For the text-containing cell, return its midpoint in (X, Y) coordinate format. 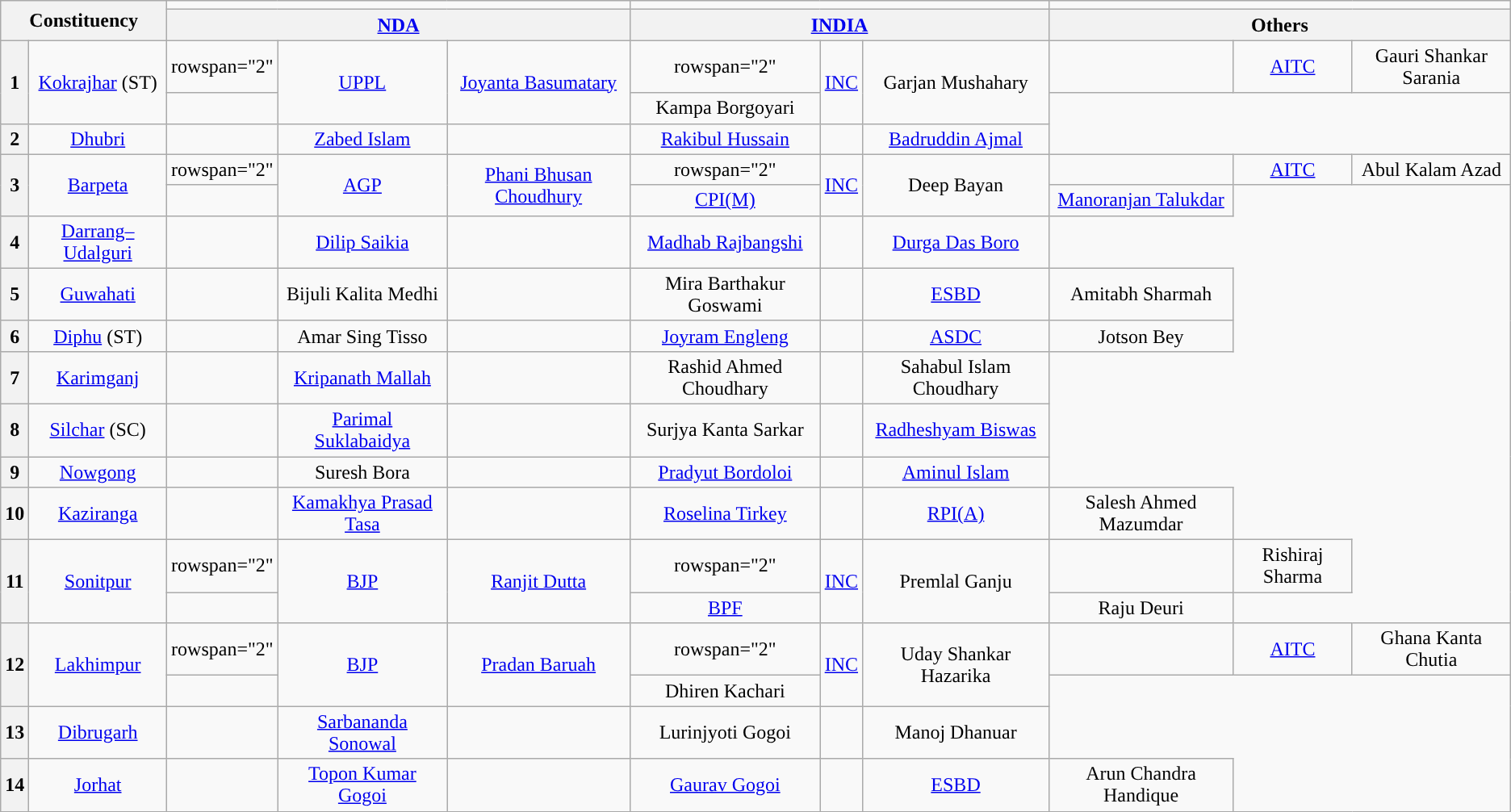
Constituency (84, 21)
Kamakhya Prasad Tasa (362, 513)
Pradan Baruah (539, 665)
Abul Kalam Azad (1431, 170)
INDIA (839, 25)
12 (15, 665)
Guwahati (98, 294)
Diphu (ST) (98, 336)
Bijuli Kalita Medhi (362, 294)
Ranjit Dutta (539, 581)
BPF (726, 608)
Kaziranga (98, 513)
Dhiren Kachari (726, 691)
Joyanta Basumatary (539, 82)
Sarbananda Sonowal (362, 733)
1 (15, 82)
Madhab Rajbangshi (726, 242)
Mira Barthakur Goswami (726, 294)
6 (15, 336)
5 (15, 294)
Gaurav Gogoi (726, 785)
Kokrajhar (ST) (98, 82)
Kripanath Mallah (362, 378)
Parimal Suklabaidya (362, 429)
Pradyut Bordoloi (726, 472)
Kampa Borgoyari (726, 108)
Gauri Shankar Sarania (1431, 66)
Others (1280, 25)
4 (15, 242)
CPI(M) (726, 200)
10 (15, 513)
NDA (399, 25)
Nowgong (98, 472)
Joyram Engleng (726, 336)
Amitabh Sharmah (1141, 294)
Topon Kumar Gogoi (362, 785)
Zabed Islam (362, 139)
8 (15, 429)
Amar Sing Tisso (362, 336)
Salesh Ahmed Mazumdar (1141, 513)
Aminul Islam (956, 472)
Garjan Mushahary (956, 82)
14 (15, 785)
Roselina Tirkey (726, 513)
Uday Shankar Hazarika (956, 665)
Manoj Dhanuar (956, 733)
AGP (362, 185)
Durga Das Boro (956, 242)
Dhubri (98, 139)
Karimganj (98, 378)
Silchar (SC) (98, 429)
Rashid Ahmed Choudhary (726, 378)
2 (15, 139)
RPI(A) (956, 513)
Dilip Saikia (362, 242)
Dibrugarh (98, 733)
Sahabul Islam Choudhary (956, 378)
ASDC (956, 336)
Phani Bhusan Choudhury (539, 185)
Rakibul Hussain (726, 139)
Darrang–Udalguri (98, 242)
13 (15, 733)
Suresh Bora (362, 472)
Radheshyam Biswas (956, 429)
Surjya Kanta Sarkar (726, 429)
Lurinjyoti Gogoi (726, 733)
7 (15, 378)
Raju Deuri (1141, 608)
UPPL (362, 82)
Deep Bayan (956, 185)
Lakhimpur (98, 665)
Arun Chandra Handique (1141, 785)
Premlal Ganju (956, 581)
11 (15, 581)
Sonitpur (98, 581)
Barpeta (98, 185)
Rishiraj Sharma (1293, 567)
Manoranjan Talukdar (1141, 200)
Jorhat (98, 785)
3 (15, 185)
9 (15, 472)
Badruddin Ajmal (956, 139)
Jotson Bey (1141, 336)
Ghana Kanta Chutia (1431, 649)
